Determine the [x, y] coordinate at the center of the cell enclosing the given text.  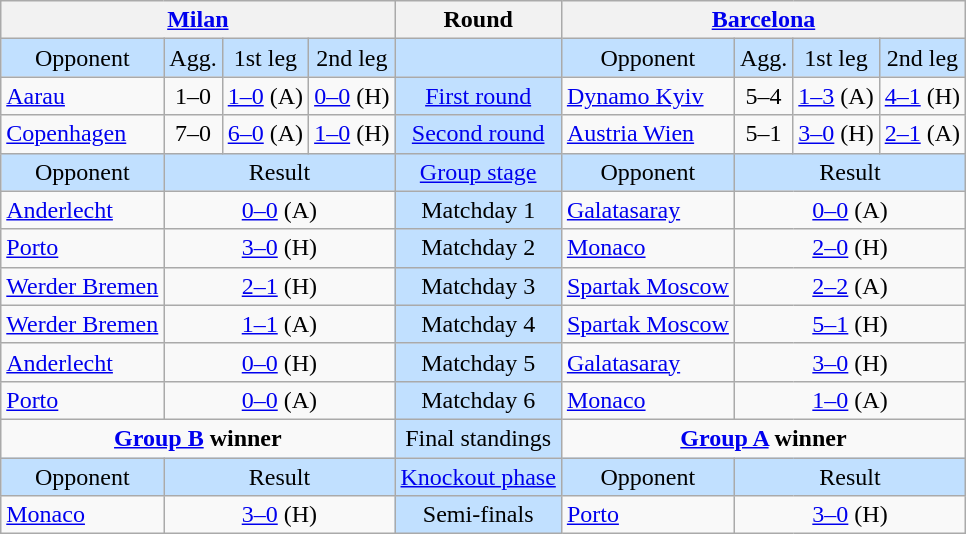
Group B winner [198, 438]
Matchday 2 [478, 248]
5–1 (H) [850, 324]
1–1 (A) [280, 324]
Dynamo Kyiv [648, 96]
Milan [198, 20]
Semi-finals [478, 515]
Matchday 4 [478, 324]
5–1 [763, 134]
1–3 (A) [836, 96]
First round [478, 96]
Final standings [478, 438]
Round [478, 20]
Matchday 5 [478, 362]
5–4 [763, 96]
2–1 (H) [280, 286]
2–2 (A) [850, 286]
1–0 (H) [352, 134]
Matchday 6 [478, 400]
Knockout phase [478, 477]
1–0 [193, 96]
Group A winner [763, 438]
2–0 (H) [850, 248]
Austria Wien [648, 134]
4–1 (H) [922, 96]
Aarau [82, 96]
Group stage [478, 172]
6–0 (A) [265, 134]
2–1 (A) [922, 134]
Matchday 3 [478, 286]
Second round [478, 134]
Matchday 1 [478, 210]
Copenhagen [82, 134]
7–0 [193, 134]
Barcelona [763, 20]
